Search for the cell housing the specified text and yield its (x, y) center coordinate. 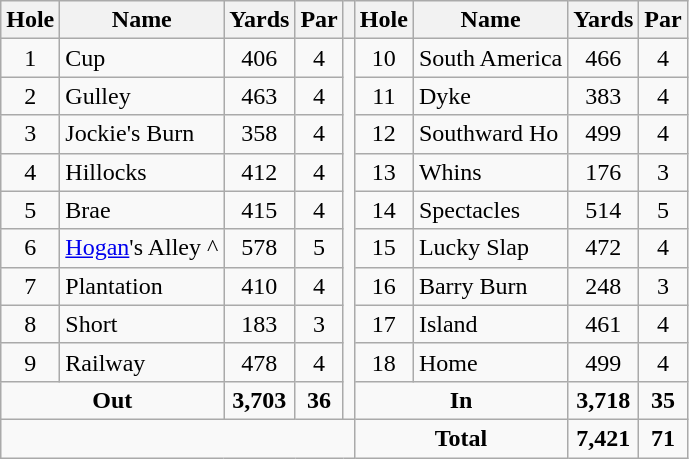
Jockie's Burn (142, 134)
358 (260, 134)
18 (384, 362)
463 (260, 96)
Whins (490, 172)
Short (142, 324)
406 (260, 58)
Railway (142, 362)
Hillocks (142, 172)
15 (384, 248)
578 (260, 248)
12 (384, 134)
10 (384, 58)
Home (490, 362)
Island (490, 324)
Cup (142, 58)
7,421 (604, 438)
8 (30, 324)
472 (604, 248)
Lucky Slap (490, 248)
16 (384, 286)
36 (319, 400)
3,718 (604, 400)
Out (112, 400)
35 (663, 400)
183 (260, 324)
Gulley (142, 96)
Brae (142, 210)
Plantation (142, 286)
Total (460, 438)
Hogan's Alley ^ (142, 248)
478 (260, 362)
6 (30, 248)
176 (604, 172)
Spectacles (490, 210)
South America (490, 58)
3,703 (260, 400)
466 (604, 58)
71 (663, 438)
14 (384, 210)
248 (604, 286)
514 (604, 210)
1 (30, 58)
412 (260, 172)
11 (384, 96)
Dyke (490, 96)
383 (604, 96)
Southward Ho (490, 134)
In (460, 400)
13 (384, 172)
415 (260, 210)
2 (30, 96)
Barry Burn (490, 286)
410 (260, 286)
461 (604, 324)
7 (30, 286)
9 (30, 362)
17 (384, 324)
